Detect which cell encompasses the target text, then output its [x, y] center coordinate. 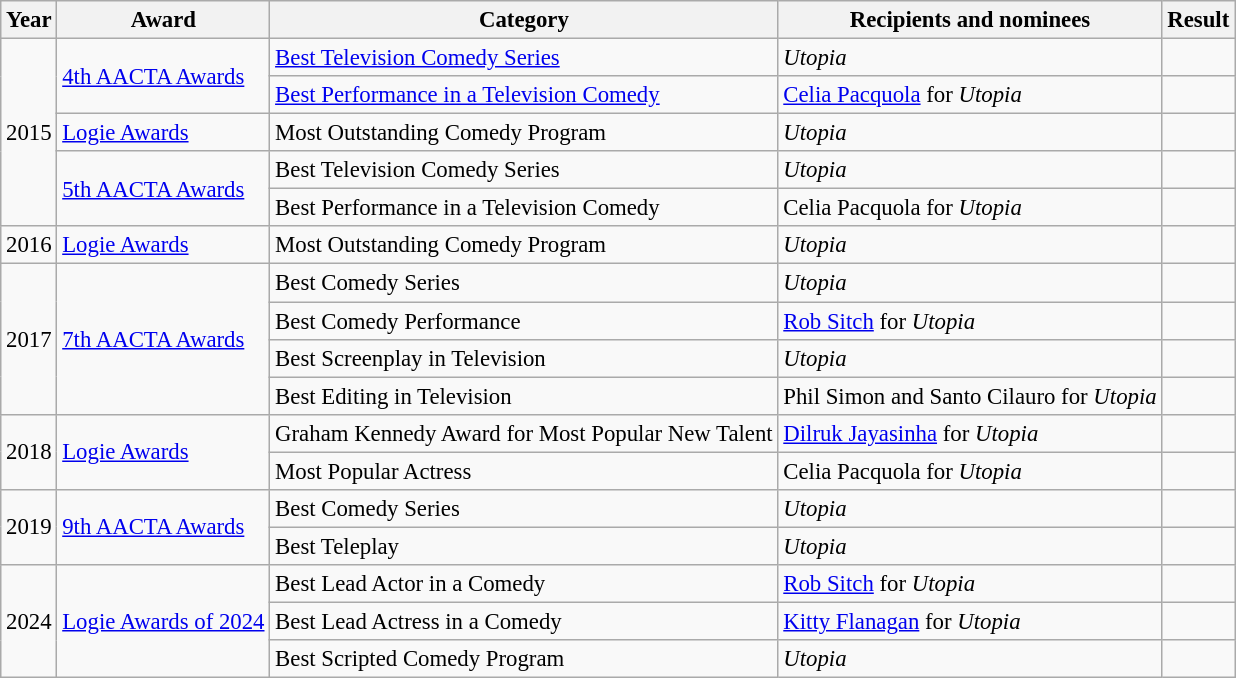
Year [29, 20]
Result [1198, 20]
Phil Simon and Santo Cilauro for Utopia [970, 396]
5th AACTA Awards [164, 188]
Most Popular Actress [524, 471]
2017 [29, 339]
9th AACTA Awards [164, 528]
Graham Kennedy Award for Most Popular New Talent [524, 433]
2015 [29, 133]
4th AACTA Awards [164, 76]
Best Lead Actress in a Comedy [524, 621]
Best Teleplay [524, 546]
Award [164, 20]
Logie Awards of 2024 [164, 622]
7th AACTA Awards [164, 339]
Best Scripted Comedy Program [524, 659]
Best Editing in Television [524, 396]
2016 [29, 245]
2019 [29, 528]
Best Lead Actor in a Comedy [524, 584]
2018 [29, 452]
Recipients and nominees [970, 20]
Dilruk Jayasinha for Utopia [970, 433]
Best Comedy Performance [524, 321]
Best Screenplay in Television [524, 358]
2024 [29, 622]
Category [524, 20]
Kitty Flanagan for Utopia [970, 621]
